Determine the (x, y) coordinate at the center of the cell enclosing the given text.  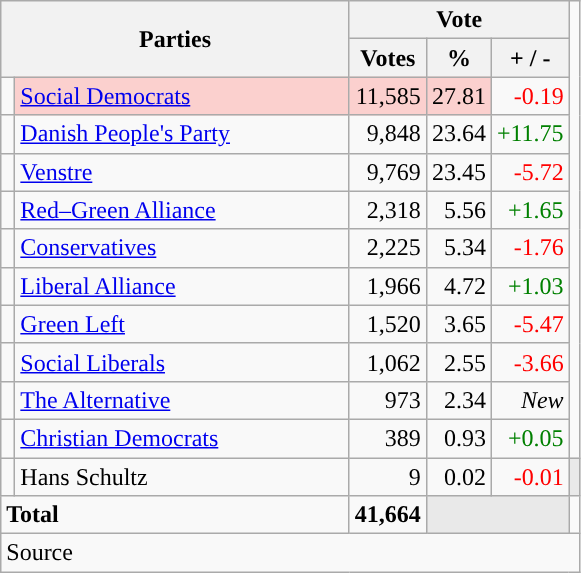
+ / - (530, 58)
9 (388, 477)
23.45 (458, 172)
2.55 (458, 362)
Total (176, 515)
1,520 (388, 324)
3.65 (458, 324)
% (458, 58)
+1.03 (530, 286)
9,848 (388, 134)
11,585 (388, 96)
-1.76 (530, 248)
2.34 (458, 400)
-0.19 (530, 96)
Vote (459, 20)
New (530, 400)
389 (388, 438)
2,318 (388, 210)
973 (388, 400)
Hans Schultz (182, 477)
Danish People's Party (182, 134)
5.56 (458, 210)
2,225 (388, 248)
4.72 (458, 286)
0.93 (458, 438)
-3.66 (530, 362)
Conservatives (182, 248)
Christian Democrats (182, 438)
Venstre (182, 172)
Votes (388, 58)
+1.65 (530, 210)
9,769 (388, 172)
23.64 (458, 134)
5.34 (458, 248)
Social Democrats (182, 96)
The Alternative (182, 400)
41,664 (388, 515)
Red–Green Alliance (182, 210)
1,062 (388, 362)
27.81 (458, 96)
+11.75 (530, 134)
+0.05 (530, 438)
-0.01 (530, 477)
-5.72 (530, 172)
1,966 (388, 286)
Liberal Alliance (182, 286)
Social Liberals (182, 362)
Source (290, 553)
-5.47 (530, 324)
Parties (176, 39)
Green Left (182, 324)
0.02 (458, 477)
